Return (x, y) of the center of cell containing provided text 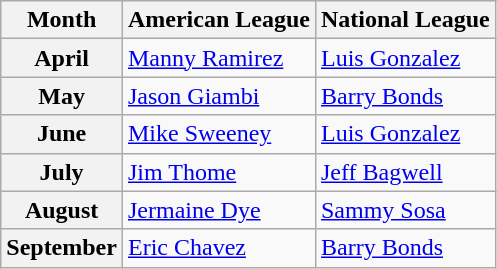
June (62, 134)
Jason Giambi (218, 96)
Jim Thome (218, 172)
American League (218, 20)
July (62, 172)
Sammy Sosa (405, 210)
August (62, 210)
Manny Ramirez (218, 58)
Mike Sweeney (218, 134)
National League (405, 20)
Eric Chavez (218, 248)
Jeff Bagwell (405, 172)
May (62, 96)
Month (62, 20)
Jermaine Dye (218, 210)
September (62, 248)
April (62, 58)
